Find where the given text appears and provide that cell's center as [x, y] coordinate. 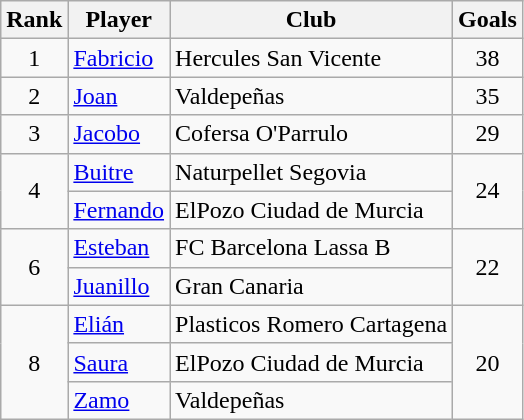
22 [488, 267]
Buitre [119, 172]
8 [34, 362]
Goals [488, 20]
Club [312, 20]
Plasticos Romero Cartagena [312, 324]
Jacobo [119, 134]
24 [488, 191]
Elián [119, 324]
Cofersa O'Parrulo [312, 134]
Rank [34, 20]
38 [488, 58]
Naturpellet Segovia [312, 172]
Player [119, 20]
Zamo [119, 400]
Fernando [119, 210]
Fabricio [119, 58]
1 [34, 58]
Juanillo [119, 286]
Saura [119, 362]
35 [488, 96]
Hercules San Vicente [312, 58]
3 [34, 134]
29 [488, 134]
Joan [119, 96]
Esteban [119, 248]
20 [488, 362]
Gran Canaria [312, 286]
6 [34, 267]
2 [34, 96]
FC Barcelona Lassa B [312, 248]
4 [34, 191]
